Provide the [x, y] coordinate of the cell's center where the given text is located.  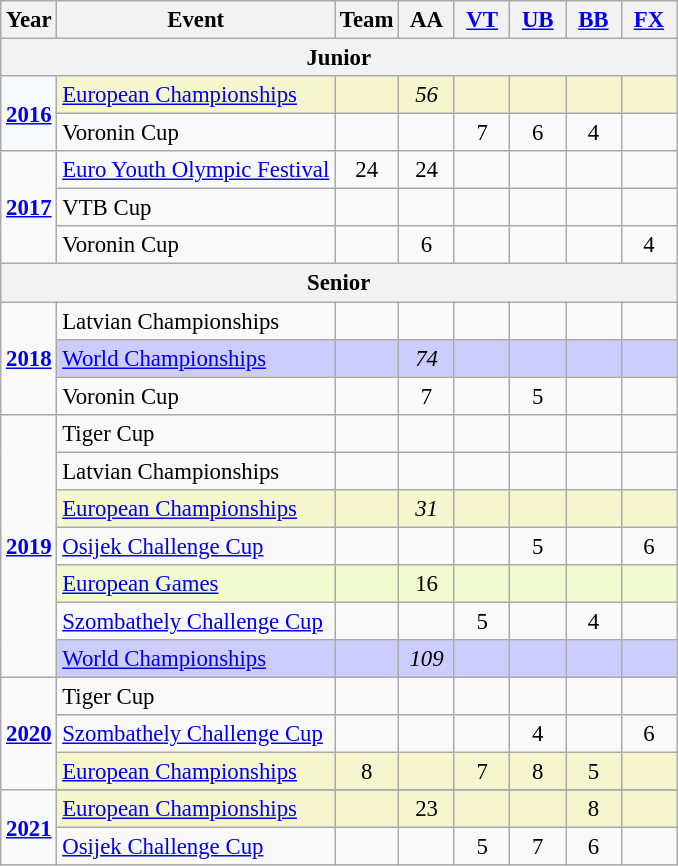
16 [427, 584]
2018 [29, 358]
2017 [29, 208]
2019 [29, 546]
Year [29, 20]
2016 [29, 114]
FX [649, 20]
109 [427, 659]
Event [196, 20]
31 [427, 509]
UB [538, 20]
Euro Youth Olympic Festival [196, 170]
2020 [29, 734]
Team [367, 20]
74 [427, 358]
BB [594, 20]
2021 [29, 828]
VT [482, 20]
Senior [339, 283]
23 [427, 809]
AA [427, 20]
VTB Cup [196, 208]
European Games [196, 584]
Junior [339, 58]
56 [427, 95]
